Extract the [x, y] coordinate from the center of the cell holding the provided text.  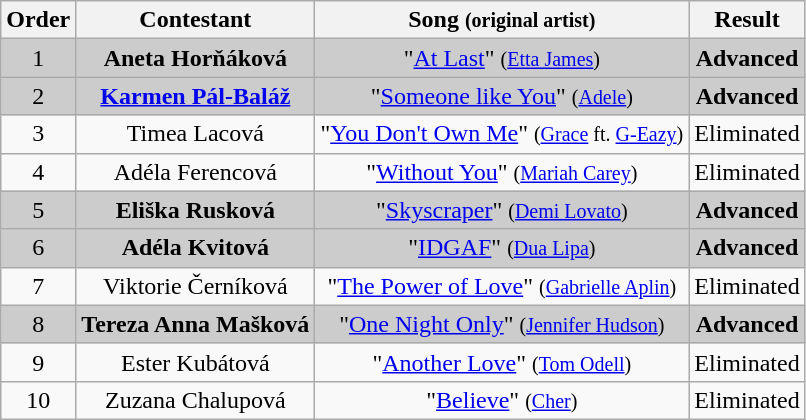
7 [38, 286]
5 [38, 210]
"Without You" (Mariah Carey) [502, 172]
"Someone like You" (Adele) [502, 96]
Viktorie Černíková [196, 286]
"The Power of Love" (Gabrielle Aplin) [502, 286]
Eliška Rusková [196, 210]
"You Don't Own Me" (Grace ft. G-Eazy) [502, 134]
Timea Lacová [196, 134]
"Another Love" (Tom Odell) [502, 362]
1 [38, 58]
Result [747, 20]
2 [38, 96]
9 [38, 362]
"One Night Only" (Jennifer Hudson) [502, 324]
Order [38, 20]
8 [38, 324]
Ester Kubátová [196, 362]
Tereza Anna Mašková [196, 324]
6 [38, 248]
3 [38, 134]
Adéla Kvitová [196, 248]
Adéla Ferencová [196, 172]
"IDGAF" (Dua Lipa) [502, 248]
"Believe" (Cher) [502, 400]
Aneta Horňáková [196, 58]
"Skyscraper" (Demi Lovato) [502, 210]
Contestant [196, 20]
4 [38, 172]
Karmen Pál-Baláž [196, 96]
Zuzana Chalupová [196, 400]
"At Last" (Etta James) [502, 58]
Song (original artist) [502, 20]
10 [38, 400]
